Pinpoint the cell where the given text exists, returning its [X, Y] midpoint coordinate. 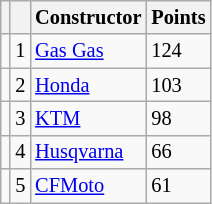
KTM [88, 118]
103 [178, 85]
Husqvarna [88, 152]
Constructor [88, 17]
Gas Gas [88, 51]
2 [20, 85]
1 [20, 51]
Honda [88, 85]
Points [178, 17]
66 [178, 152]
5 [20, 186]
124 [178, 51]
3 [20, 118]
61 [178, 186]
98 [178, 118]
CFMoto [88, 186]
4 [20, 152]
